Return the [x, y] coordinate for the center point of the cell that contains the specified text.  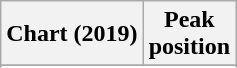
Chart (2019) [72, 34]
Peakposition [189, 34]
